Detect which cell encompasses the target text, then output its (X, Y) center coordinate. 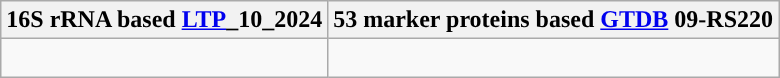
16S rRNA based LTP_10_2024 (164, 20)
53 marker proteins based GTDB 09-RS220 (554, 20)
